Search for the cell housing the specified text and yield its [X, Y] center coordinate. 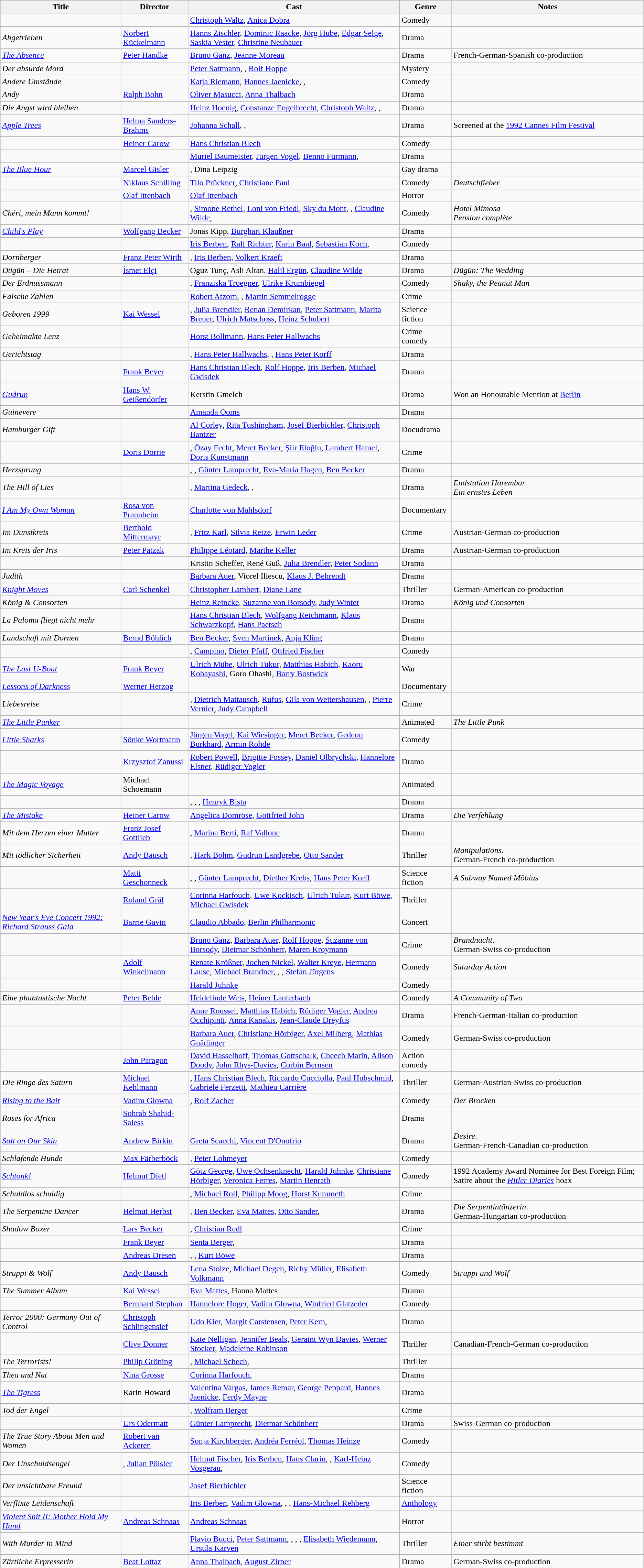
, Michael Roll, Philipp Moog, Horst Kummeth [294, 1194]
Jürgen Vogel, Kai Wiesinger, Meret Becker, Gedeon Burkhard, Armin Rohde [294, 740]
Gay drama [426, 169]
, Marina Berti, Raf Vallone [294, 833]
Mystery [426, 68]
, Dietrich Mattausch, Rufus, Gila von Weitershausen, , Pierre Vernier, Judy Campbell [294, 704]
Anne Roussel, Matthias Habich, Rüdiger Vogler, Andrea Occhipinti, Anna Kanakis, Jean-Claude Dreyfus [294, 1016]
Horst Bollmann, Hans Peter Hallwachs [294, 336]
Falsche Zahlen [61, 296]
Kerstin Gmelch [294, 394]
Roses for Africa [61, 1118]
Rising to the Bait [61, 1100]
, Ben Becker, Eva Mattes, Otto Sander, [294, 1211]
Barrie Gavin [155, 922]
, Iris Berben, Volkert Kraeft [294, 257]
Hans Christian Blech, Wolfgang Reichmann, Klaus Schwarzkopf, Hans Paetsch [294, 620]
Ben Becker, Sven Martinek, Anja Kling [294, 638]
Little Sharks [61, 740]
Anna Thalbach, August Zirner [294, 1561]
Udo Kier, Margit Carstensen, Peter Kern, [294, 1322]
, Peter Lohmeyer [294, 1158]
Cast [294, 7]
John Paragon [155, 1060]
Die Verfehlung [548, 815]
Die Ringe des Saturn [61, 1083]
Bruno Ganz, Barbara Auer, Rolf Hoppe, Suzanne von Borsody, Dietmar Schönherr, Maren Kroymann [294, 945]
Max Färberböck [155, 1158]
, Julia Brendler, Renan Demirkan, Peter Sattmann, Marita Breuer, Ulrich Matschoss, Heinz Schubert [294, 314]
Helmut Dietl [155, 1176]
Götz George, Uwe Ochsenknecht, Harald Juhnke, Christiane Hörbiger, Veronica Ferres, Martin Benrath [294, 1176]
Valentina Vargas, James Remar, George Peppard, Hannes Jaenicke, Ferdy Mayne [294, 1392]
Robert Powell, Brigitte Fossey, Daniel Olbrychski, Hannelore Elsner, Rüdiger Vogler [294, 762]
Clive Donner [155, 1344]
Philippe Léotard, Marthe Keller [294, 550]
The Magic Voyage [61, 785]
Greta Scacchi, Vincent D'Onofrio [294, 1141]
Bernd Böhlich [155, 638]
Shadow Boxer [61, 1229]
Ulrich Mühe, Ulrich Tukur, Matthias Habich, Kaoru Kobayashi, Goro Ohashi, Barry Bostwick [294, 668]
Hans Christian Blech [294, 143]
Der Brocken [548, 1100]
Canadian-French-German co-production [548, 1344]
Michael Kehlmann [155, 1083]
Docudrama [426, 430]
Knight Moves [61, 589]
Sohrab Shahid-Saless [155, 1118]
, , Günter Lamprecht, Eva-Maria Hagen, Ben Becker [294, 470]
French-German-Italian co-production [548, 1016]
Angelica Domröse, Gottfried John [294, 815]
Andrew Birkin [155, 1141]
Lars Becker [155, 1229]
Director [155, 7]
Zärtliche Erpresserin [61, 1561]
Hans Christian Blech, Rolf Hoppe, Iris Berben, Michael Gwisdek [294, 372]
Doris Dörrie [155, 452]
Lessons of Darkness [61, 686]
Peter Sattmann, , Rolf Hoppe [294, 68]
The Mistake [61, 815]
Genre [426, 7]
The Little Punker [61, 722]
Michael Schoemann [155, 785]
Abgetrieben [61, 38]
Dornberger [61, 257]
Iris Berben, Vadim Glowna, , , Hans-Michael Rehberg [294, 1503]
Struppi & Wolf [61, 1273]
Franz Josef Gottlieb [155, 833]
The Hill of Lies [61, 487]
David Hasselhoff, Thomas Gottschalk, Cheech Marin, Alison Doody, John Rhys-Davies, Corbin Bernsen [294, 1060]
A Subway Named Möbius [548, 877]
, , Günter Lamprecht, Diether Krebs, Hans Peter Korff [294, 877]
The Little Punk [548, 722]
, , , Henryk Bista [294, 802]
, Dina Leipzig [294, 169]
Iris Berben, Ralf Richter, Karin Baal, Sebastian Koch, [294, 244]
Landschaft mit Dornen [61, 638]
Eva Mattes, Hanna Mattes [294, 1291]
Matti Geschonneck [155, 877]
, Christian Redl [294, 1229]
Shaky, the Peanut Man [548, 283]
1992 Academy Award Nominee for Best Foreign Film; Satire about the Hitler Diaries hoax [548, 1176]
Tilo Prückner, Christiane Paul [294, 183]
A Community of Two [548, 998]
Gudrun [61, 394]
Amanda Ooms [294, 412]
Won an Honourable Mention at Berlin [548, 394]
Rosa von Praunheim [155, 510]
, Simone Rethel, Loni von Friedl, Sky du Mont, , Claudine Wilde, [294, 213]
Schlafende Hunde [61, 1158]
Thea und Nat [61, 1375]
Peter Behle [155, 998]
Guinevere [61, 412]
I Am My Own Woman [61, 510]
, Hans Christian Blech, Riccardo Cucciolla, Paul Hubschmid, Gabriele Ferzetti, Mathieu Carrière [294, 1083]
Liebesreise [61, 704]
, Hans Peter Hallwachs, , Hans Peter Korff [294, 354]
Bernhard Stephan [155, 1304]
German-American co-production [548, 589]
Christoph Waltz, Anica Dobra [294, 20]
Swiss-German co-production [548, 1423]
Corinna Harfouch, [294, 1375]
Der absurde Mord [61, 68]
Saturday Action [548, 967]
Kate Nelligan, Jennifer Beals, Geraint Wyn Davies, Werner Stocker, Madeleine Robinson [294, 1344]
The Serpentine Dancer [61, 1211]
German-Austrian-Swiss co-production [548, 1083]
The True Story About Men and Women [61, 1441]
Anthology [426, 1503]
Mit dem Herzen einer Mutter [61, 833]
Der unsichtbare Freund [61, 1486]
With Murder in Mind [61, 1544]
Muriel Baumeister, Jürgen Vogel, Benno Fürmann, [294, 156]
Charlotte von Mahlsdorf [294, 510]
Child's Play [61, 231]
Hannelore Hoger, Vadim Glowna, Winfried Glatzeder [294, 1304]
Crime comedy [426, 336]
Norbert Kückelmann [155, 38]
Christoph Schlingensief [155, 1322]
Terror 2000: Germany Out of Control [61, 1322]
Lena Stolze, Michael Degen, Richy Müller, Elisabeth Volkmann [294, 1273]
Verflixte Leidenschaft [61, 1503]
Adolf Winkelmann [155, 967]
Helmut Herbst [155, 1211]
Heidelinde Weis, Heiner Lauterbach [294, 998]
, Wolfram Berger [294, 1410]
Corinna Harfouch, Uwe Kockisch, Ulrich Tukur, Kurt Böwe, Michael Gwisdek [294, 900]
, , Kurt Böwe [294, 1255]
Barbara Auer, Viorel Iliescu, Klaus J. Behrendt [294, 576]
Der Erdnussmann [61, 283]
The Blue Hour [61, 169]
Andreas Dresen [155, 1255]
War [426, 668]
French-German-Spanish co-production [548, 55]
Josef Bierbichler [294, 1486]
Claudio Abbado, Berlin Philharmonic [294, 922]
Helma Sanders-Brahms [155, 125]
Oliver Masucci, Anna Thalbach [294, 95]
Screened at the 1992 Cannes Film Festival [548, 125]
Peter Patzak [155, 550]
Peter Handke [155, 55]
Christopher Lambert, Diane Lane [294, 589]
, Rolf Zacher [294, 1100]
Carl Schenkel [155, 589]
König & Consorten [61, 602]
The Tigress [61, 1392]
Schtonk! [61, 1176]
Action comedy [426, 1060]
Title [61, 7]
Salt on Our Skin [61, 1141]
Schuldlos schuldig [61, 1194]
Helmut Fischer, Iris Berben, Hans Clarin, , Karl-Heinz Vosgerau, [294, 1463]
New Year's Eve Concert 1992: Richard Strauss Gala [61, 922]
Dügün: The Wedding [548, 270]
Tod der Engel [61, 1410]
Hans W. Geißendörfer [155, 394]
Johanna Schall, , [294, 125]
Werner Herzog [155, 686]
Andy [61, 95]
Hanns Zischler, Dominic Raacke, Jörg Hube, Edgar Selge, Saskia Vester, Christine Neubauer [294, 38]
Senta Berger, [294, 1242]
Hamburger Gift [61, 430]
Heinz Hoenig, Constanze Engelbrecht, Christoph Waltz, , [294, 108]
, Martina Gedeck, , [294, 487]
Chéri, mein Mann kommt! [61, 213]
Nina Grosse [155, 1375]
The Last U-Boat [61, 668]
Im Dunstkreis [61, 532]
Struppi und Wolf [548, 1273]
, Julian Pölsler [155, 1463]
Hotel Mimosa Pension complète [548, 213]
Geboren 1999 [61, 314]
Marcel Gisler [155, 169]
Sönke Wortmann [155, 740]
Mit tödlicher Sicherheit [61, 855]
Desire. German-French-Canadian co-production [548, 1141]
Apple Trees [61, 125]
Niklaus Schilling [155, 183]
Judith [61, 576]
Heinz Reincke, Suzanne von Borsody, Judy Winter [294, 602]
Ralph Bohn [155, 95]
Kristin Scheffer, René Guß, Julia Brendler, Peter Sodann [294, 563]
Beat Lottaz [155, 1561]
Manipulations. German-French co-production [548, 855]
Katja Riemann, Hannes Jaenicke, , [294, 81]
Deutschfieber [548, 183]
The Absence [61, 55]
Bruno Ganz, Jeanne Moreau [294, 55]
Dügün – Die Heirat [61, 270]
Karin Howard [155, 1392]
La Paloma fliegt nicht mehr [61, 620]
Günter Lamprecht, Dietmar Schönherr [294, 1423]
Einer stirbt bestimmt [548, 1544]
Im Kreis der Iris [61, 550]
Urs Odermatt [155, 1423]
Sonja Kirchberger, Andréa Ferréol, Thomas Heinze [294, 1441]
Renate Krößner, Jochen Nickel, Walter Kreye, Hermann Lause, Michael Brandner, , , Stefan Jürgens [294, 967]
Die Serpentintänzerin. German-Hungarian co-production [548, 1211]
Wolfgang Becker [155, 231]
Robert Atzorn, , Martin Semmelrogge [294, 296]
Berthold Mittermayr [155, 532]
Notes [548, 7]
Herzsprung [61, 470]
Violent Shit II: Mother Hold My Hand [61, 1521]
König und Consorten [548, 602]
Flavio Bucci, Peter Sattmann, , , , Elisabeth Wiedemann, Ursula Karven [294, 1544]
Oguz Tunç, Asli Altan, Halil Ergün, Claudine Wilde [294, 270]
Robert van Ackeren [155, 1441]
The Summer Album [61, 1291]
, Fritz Karl, Silvia Reize, Erwin Leder [294, 532]
, Michael Schech, [294, 1362]
Geheimakte Lenz [61, 336]
Philip Gröning [155, 1362]
Eine phantastische Nacht [61, 998]
Concert [426, 922]
, Hark Bohm, Gudrun Landgrebe, Otto Sander [294, 855]
, Campino, Dieter Pfaff, Ottfried Fischer [294, 651]
The Terrorists! [61, 1362]
Andere Umstände [61, 81]
, Franziska Troegner, Ulrike Krumbiegel [294, 283]
Brandnacht. German-Swiss co-production [548, 945]
Vadim Glowna [155, 1100]
İsmet Elçi [155, 270]
Der Unschuldsengel [61, 1463]
Barbara Auer, Christiane Hörbiger, Axel Milberg, Mathias Gnädinger [294, 1038]
Harald Juhnke [294, 985]
Franz Peter Wirth [155, 257]
Jonas Kipp, Burghart Klaußner [294, 231]
Al Corley, Rita Tushingham, Josef Bierbichler, Christoph Bantzer [294, 430]
Endstation Harembar Ein ernstes Leben [548, 487]
, Özay Fecht, Meret Becker, Şiir Eloğlu, Lambert Hamel, Doris Kunstmann [294, 452]
Gerichtstag [61, 354]
Roland Gräf [155, 900]
Krzysztof Zanussi [155, 762]
Die Angst wird bleiben [61, 108]
